Determine the (X, Y) coordinate at the center of the cell enclosing the given text.  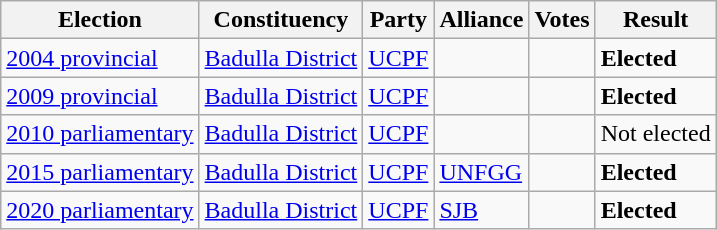
Alliance (482, 20)
Constituency (281, 20)
Result (656, 20)
Party (398, 20)
2009 provincial (100, 96)
2015 parliamentary (100, 172)
Votes (562, 20)
Election (100, 20)
SJB (482, 210)
UNFGG (482, 172)
2020 parliamentary (100, 210)
2004 provincial (100, 58)
2010 parliamentary (100, 134)
Not elected (656, 134)
